Scan for the cell matching the given text and deliver its (x, y) coordinate at center. 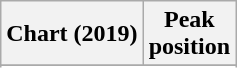
Peakposition (189, 34)
Chart (2019) (72, 34)
